Search for the cell housing the specified text and yield its [x, y] center coordinate. 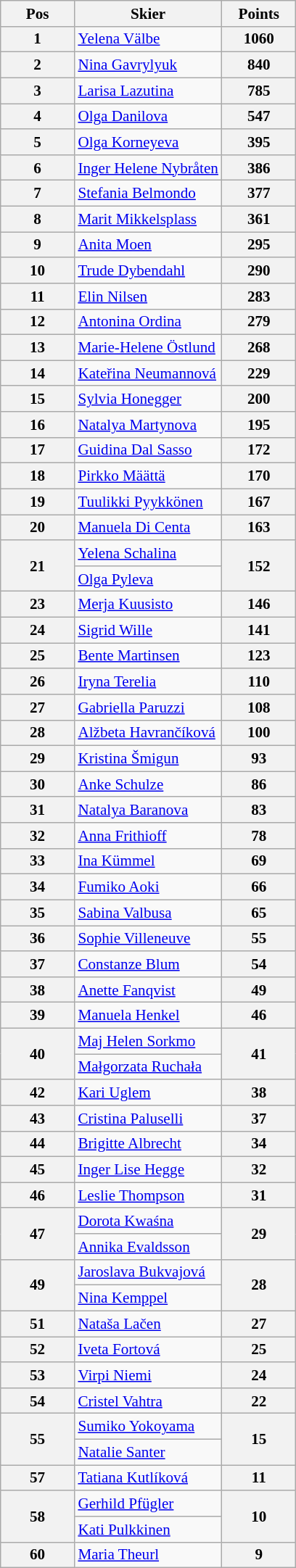
Skier [148, 13]
93 [259, 758]
58 [38, 1517]
Anna Frithioff [148, 835]
Bente Martinsen [148, 655]
Cristel Vahtra [148, 1401]
840 [259, 65]
Inger Lise Hegge [148, 1170]
229 [259, 373]
42 [38, 1092]
Anita Moen [148, 245]
146 [259, 605]
65 [259, 912]
141 [259, 629]
Guidina Dal Sasso [148, 449]
Elin Nilsen [148, 296]
17 [38, 449]
Annika Evaldsson [148, 1247]
40 [38, 1054]
83 [259, 809]
547 [259, 116]
Iryna Terelia [148, 681]
45 [38, 1170]
Points [259, 13]
33 [38, 861]
Kari Uglem [148, 1092]
295 [259, 245]
8 [38, 219]
36 [38, 938]
Nina Gavrylyuk [148, 65]
395 [259, 142]
Sophie Villeneuve [148, 938]
167 [259, 502]
386 [259, 167]
Iveta Fortová [148, 1350]
Fumiko Aoki [148, 887]
163 [259, 528]
66 [259, 887]
195 [259, 425]
Stefania Belmondo [148, 193]
Brigitte Albrecht [148, 1144]
21 [38, 565]
377 [259, 193]
Jaroslava Bukvajová [148, 1272]
2 [38, 65]
60 [38, 1554]
18 [38, 476]
Pos [38, 13]
6 [38, 167]
283 [259, 296]
Dorota Kwaśna [148, 1221]
4 [38, 116]
Nina Kemppel [148, 1298]
41 [259, 1054]
Merja Kuusisto [148, 605]
3 [38, 90]
785 [259, 90]
Cristina Paluselli [148, 1118]
100 [259, 732]
23 [38, 605]
Ina Kümmel [148, 861]
78 [259, 835]
Antonina Ordina [148, 322]
Inger Helene Nybråten [148, 167]
Tatiana Kutlíková [148, 1477]
Natalya Baranova [148, 809]
Anke Schulze [148, 784]
290 [259, 270]
Olga Korneyeva [148, 142]
Manuela Henkel [148, 1015]
Trude Dybendahl [148, 270]
Yelena Schalina [148, 552]
Tuulikki Pyykkönen [148, 502]
Leslie Thompson [148, 1195]
26 [38, 681]
14 [38, 373]
1 [38, 39]
Sigrid Wille [148, 629]
110 [259, 681]
57 [38, 1477]
Natalie Santer [148, 1451]
1060 [259, 39]
Kristina Šmigun [148, 758]
52 [38, 1350]
Marie-Helene Östlund [148, 348]
Sylvia Honegger [148, 399]
20 [38, 528]
19 [38, 502]
44 [38, 1144]
Małgorzata Ruchała [148, 1067]
Kateřina Neumannová [148, 373]
Natalya Martynova [148, 425]
Sumiko Yokoyama [148, 1427]
Larisa Lazutina [148, 90]
35 [38, 912]
22 [259, 1401]
108 [259, 708]
Sabina Valbusa [148, 912]
7 [38, 193]
Maria Theurl [148, 1554]
200 [259, 399]
Anette Fanqvist [148, 989]
Gerhild Pfügler [148, 1503]
47 [38, 1234]
51 [38, 1324]
86 [259, 784]
43 [38, 1118]
Alžbeta Havrančíková [148, 732]
Pirkko Määttä [148, 476]
69 [259, 861]
Marit Mikkelsplass [148, 219]
Olga Danilova [148, 116]
Gabriella Paruzzi [148, 708]
Maj Helen Sorkmo [148, 1041]
16 [38, 425]
170 [259, 476]
361 [259, 219]
5 [38, 142]
Yelena Välbe [148, 39]
13 [38, 348]
279 [259, 322]
12 [38, 322]
Nataša Lačen [148, 1324]
268 [259, 348]
39 [38, 1015]
123 [259, 655]
Constanze Blum [148, 964]
Olga Pyleva [148, 578]
30 [38, 784]
Virpi Niemi [148, 1374]
Kati Pulkkinen [148, 1530]
152 [259, 565]
172 [259, 449]
Manuela Di Centa [148, 528]
53 [38, 1374]
